Provide the (x, y) coordinate of the cell's center where the given text is located.  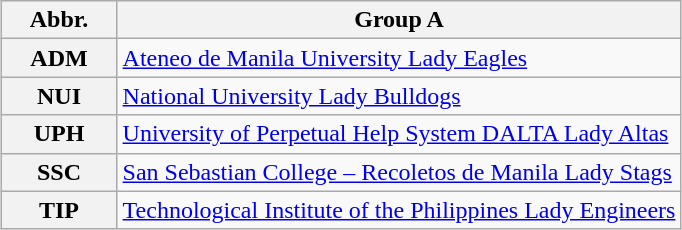
UPH (59, 134)
Abbr. (59, 20)
Ateneo de Manila University Lady Eagles (399, 58)
SSC (59, 172)
University of Perpetual Help System DALTA Lady Altas (399, 134)
NUI (59, 96)
San Sebastian College – Recoletos de Manila Lady Stags (399, 172)
National University Lady Bulldogs (399, 96)
TIP (59, 210)
Group A (399, 20)
Technological Institute of the Philippines Lady Engineers (399, 210)
ADM (59, 58)
